From the cell containing the given text, extract its center point as (X, Y) coordinate. 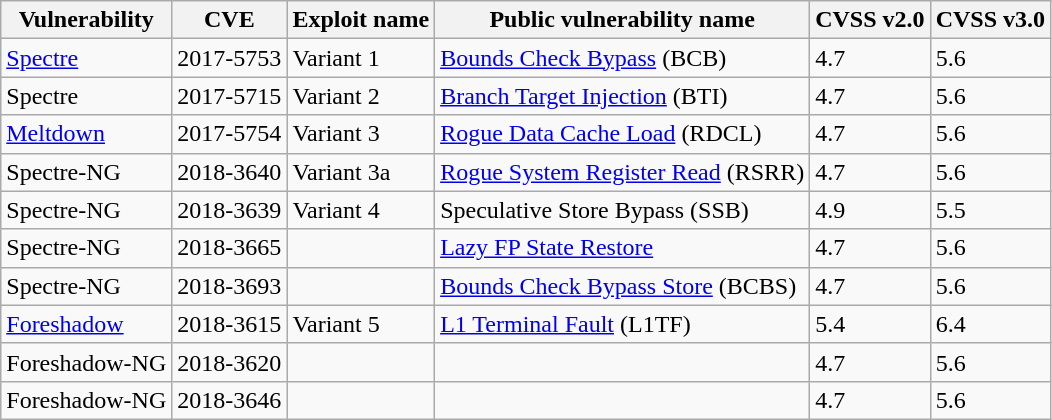
2018-3620 (230, 362)
CVSS v2.0 (870, 20)
2018-3646 (230, 400)
Foreshadow (86, 324)
Variant 5 (361, 324)
Branch Target Injection (BTI) (622, 96)
2018-3693 (230, 286)
Public vulnerability name (622, 20)
6.4 (990, 324)
Exploit name (361, 20)
Variant 3a (361, 172)
2018-3615 (230, 324)
Speculative Store Bypass (SSB) (622, 210)
2018-3665 (230, 248)
2018-3640 (230, 172)
CVSS v3.0 (990, 20)
Bounds Check Bypass (BCB) (622, 58)
Lazy FP State Restore (622, 248)
2017-5754 (230, 134)
Variant 2 (361, 96)
5.5 (990, 210)
Variant 1 (361, 58)
Meltdown (86, 134)
Variant 3 (361, 134)
4.9 (870, 210)
Rogue System Register Read (RSRR) (622, 172)
CVE (230, 20)
Vulnerability (86, 20)
2017-5753 (230, 58)
2017-5715 (230, 96)
Rogue Data Cache Load (RDCL) (622, 134)
Variant 4 (361, 210)
5.4 (870, 324)
L1 Terminal Fault (L1TF) (622, 324)
Bounds Check Bypass Store (BCBS) (622, 286)
2018-3639 (230, 210)
